Determine the (X, Y) coordinate at the center of the cell enclosing the given text.  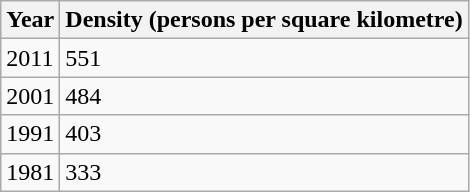
333 (264, 172)
403 (264, 134)
484 (264, 96)
Year (30, 20)
2001 (30, 96)
551 (264, 58)
Density (persons per square kilometre) (264, 20)
1981 (30, 172)
2011 (30, 58)
1991 (30, 134)
